Return [X, Y] of the center of cell containing provided text 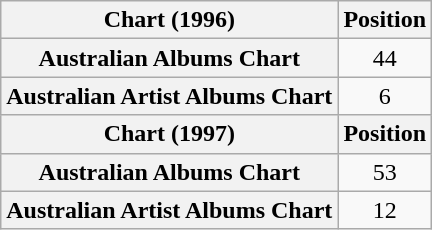
53 [385, 172]
12 [385, 210]
Chart (1997) [170, 134]
6 [385, 96]
44 [385, 58]
Chart (1996) [170, 20]
